For the text-containing cell, return its midpoint in (X, Y) coordinate format. 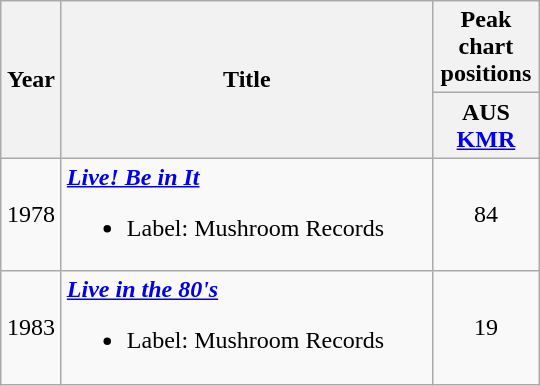
19 (486, 328)
84 (486, 214)
AUSKMR (486, 126)
Peak chart positions (486, 47)
Live! Be in ItLabel: Mushroom Records (246, 214)
Live in the 80'sLabel: Mushroom Records (246, 328)
Title (246, 80)
1978 (32, 214)
Year (32, 80)
1983 (32, 328)
